Scan for the cell matching the given text and deliver its (x, y) coordinate at center. 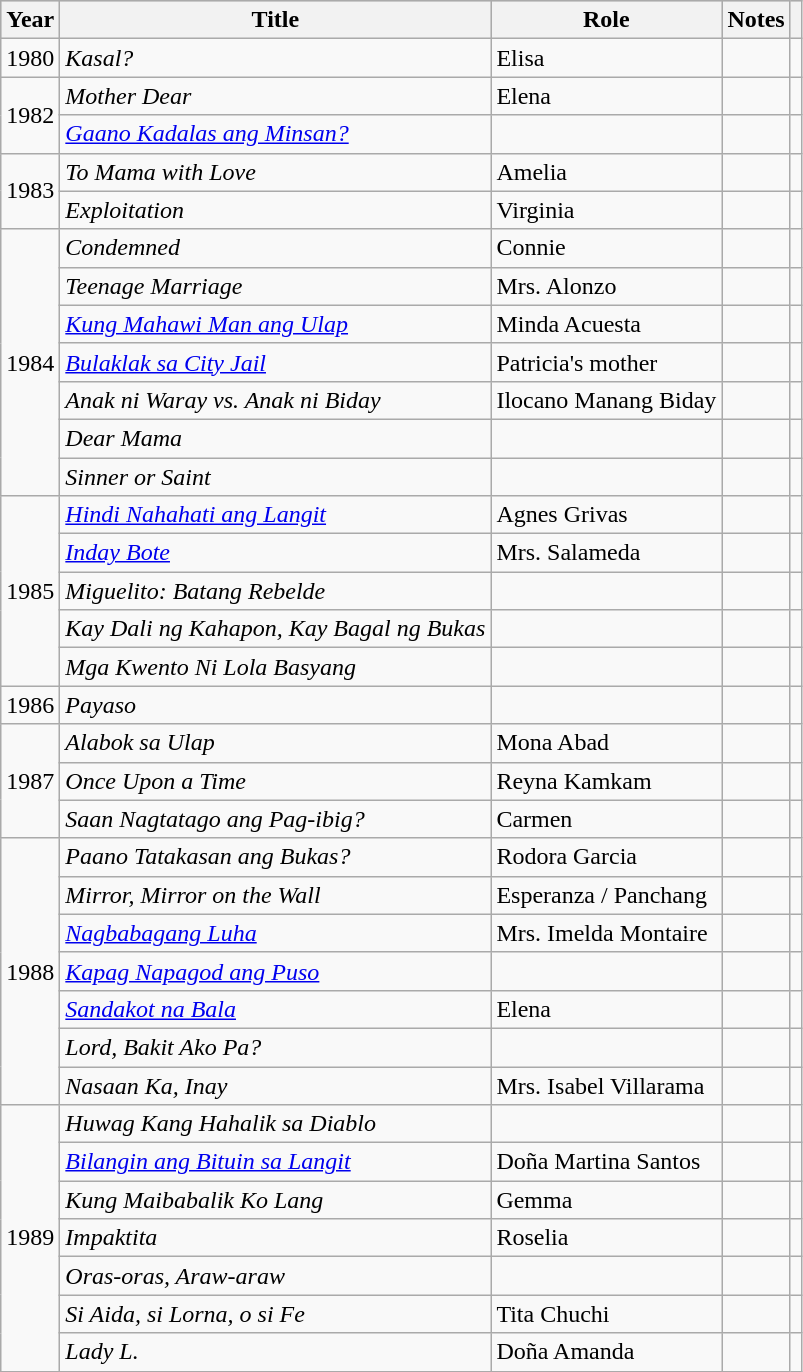
Oras-oras, Araw-araw (276, 1276)
Mga Kwento Ni Lola Basyang (276, 667)
Kasal? (276, 58)
Alabok sa Ulap (276, 743)
Si Aida, si Lorna, o si Fe (276, 1314)
To Mama with Love (276, 172)
Minda Acuesta (606, 324)
Gemma (606, 1200)
1989 (30, 1238)
Carmen (606, 819)
Sandakot na Bala (276, 1009)
Condemned (276, 248)
1983 (30, 191)
Kung Maibabalik Ko Lang (276, 1200)
Kapag Napagod ang Puso (276, 971)
Ilocano Manang Biday (606, 400)
Rodora Garcia (606, 857)
Notes (756, 20)
Patricia's mother (606, 362)
Role (606, 20)
1987 (30, 781)
Virginia (606, 210)
Mirror, Mirror on the Wall (276, 895)
Payaso (276, 705)
Gaano Kadalas ang Minsan? (276, 134)
Kay Dali ng Kahapon, Kay Bagal ng Bukas (276, 629)
Amelia (606, 172)
Anak ni Waray vs. Anak ni Biday (276, 400)
Connie (606, 248)
Paano Tatakasan ang Bukas? (276, 857)
Mrs. Alonzo (606, 286)
Impaktita (276, 1238)
1980 (30, 58)
Elisa (606, 58)
Bulaklak sa City Jail (276, 362)
Huwag Kang Hahalik sa Diablo (276, 1124)
Lord, Bakit Ako Pa? (276, 1047)
Dear Mama (276, 438)
Year (30, 20)
Kung Mahawi Man ang Ulap (276, 324)
Miguelito: Batang Rebelde (276, 591)
Exploitation (276, 210)
Doña Martina Santos (606, 1162)
Tita Chuchi (606, 1314)
1986 (30, 705)
Nagbabagang Luha (276, 933)
Esperanza / Panchang (606, 895)
Hindi Nahahati ang Langit (276, 515)
1988 (30, 971)
Mrs. Salameda (606, 553)
Lady L. (276, 1352)
Mother Dear (276, 96)
Mrs. Imelda Montaire (606, 933)
Title (276, 20)
Once Upon a Time (276, 781)
Mona Abad (606, 743)
Saan Nagtatago ang Pag-ibig? (276, 819)
Nasaan Ka, Inay (276, 1085)
Reyna Kamkam (606, 781)
1984 (30, 362)
Sinner or Saint (276, 477)
Bilangin ang Bituin sa Langit (276, 1162)
Teenage Marriage (276, 286)
Mrs. Isabel Villarama (606, 1085)
Doña Amanda (606, 1352)
Inday Bote (276, 553)
1982 (30, 115)
1985 (30, 591)
Roselia (606, 1238)
Agnes Grivas (606, 515)
